Search for the cell housing the specified text and yield its (X, Y) center coordinate. 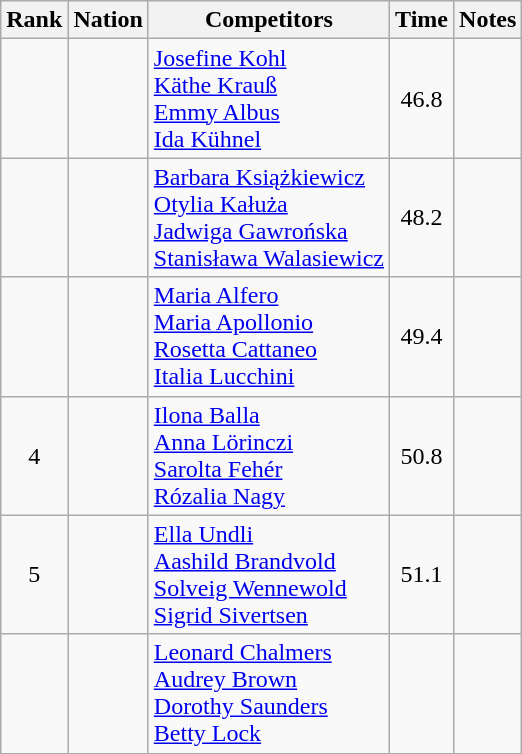
Time (422, 20)
46.8 (422, 98)
Leonard ChalmersAudrey BrownDorothy SaundersBetty Lock (268, 694)
Barbara KsiążkiewiczOtylia KałużaJadwiga GawrońskaStanisława Walasiewicz (268, 218)
4 (34, 456)
5 (34, 574)
Ilona BallaAnna LörincziSarolta FehérRózalia Nagy (268, 456)
Competitors (268, 20)
Notes (488, 20)
Nation (108, 20)
Rank (34, 20)
Maria AlferoMaria ApollonioRosetta CattaneoItalia Lucchini (268, 336)
49.4 (422, 336)
48.2 (422, 218)
Ella UndliAashild BrandvoldSolveig WennewoldSigrid Sivertsen (268, 574)
50.8 (422, 456)
Josefine KohlKäthe KraußEmmy AlbusIda Kühnel (268, 98)
51.1 (422, 574)
